Identify which cell holds the provided text, then report its [x, y] central coordinate. 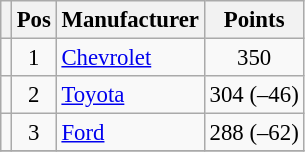
Ford [130, 133]
Pos [34, 20]
304 (–46) [254, 95]
1 [34, 58]
Manufacturer [130, 20]
Chevrolet [130, 58]
2 [34, 95]
3 [34, 133]
Toyota [130, 95]
Points [254, 20]
350 [254, 58]
288 (–62) [254, 133]
